Locate the cell with the specified text and output its [X, Y] center coordinate. 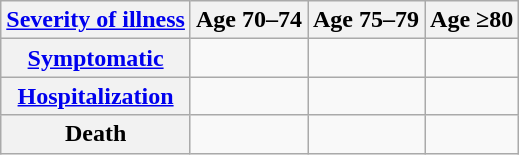
Age ≥80 [472, 20]
Age 75–79 [366, 20]
Symptomatic [96, 58]
Death [96, 134]
Severity of illness [96, 20]
Hospitalization [96, 96]
Age 70–74 [248, 20]
